Determine the (x, y) coordinate at the center of the cell enclosing the given text.  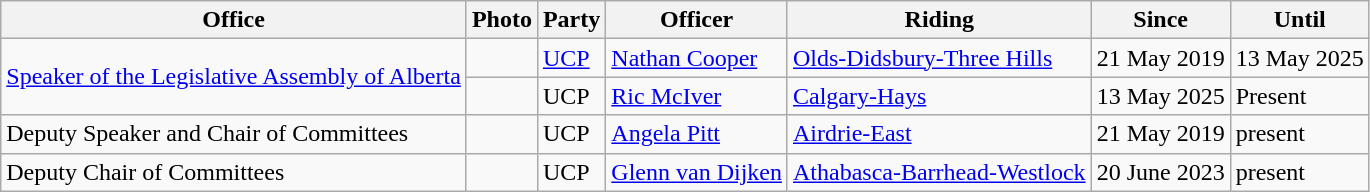
Angela Pitt (697, 134)
Office (234, 20)
Officer (697, 20)
Nathan Cooper (697, 58)
Athabasca-Barrhead-Westlock (939, 172)
Present (1300, 96)
Since (1160, 20)
Speaker of the Legislative Assembly of Alberta (234, 77)
20 June 2023 (1160, 172)
Riding (939, 20)
Ric McIver (697, 96)
Deputy Speaker and Chair of Committees (234, 134)
Glenn van Dijken (697, 172)
Party (571, 20)
Calgary-Hays (939, 96)
Photo (502, 20)
Deputy Chair of Committees (234, 172)
Until (1300, 20)
Airdrie-East (939, 134)
Olds-Didsbury-Three Hills (939, 58)
